Locate the cell with the specified text and output its [x, y] center coordinate. 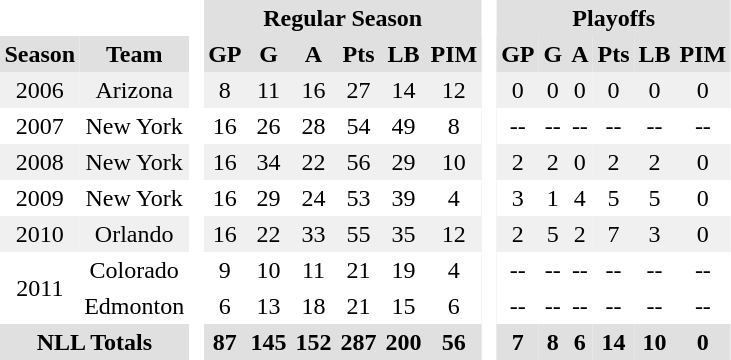
Edmonton [134, 306]
39 [404, 198]
Team [134, 54]
35 [404, 234]
2011 [40, 288]
Regular Season [343, 18]
18 [314, 306]
53 [358, 198]
2009 [40, 198]
145 [268, 342]
24 [314, 198]
Colorado [134, 270]
27 [358, 90]
13 [268, 306]
54 [358, 126]
28 [314, 126]
2008 [40, 162]
287 [358, 342]
1 [553, 198]
Playoffs [614, 18]
9 [225, 270]
15 [404, 306]
87 [225, 342]
49 [404, 126]
Arizona [134, 90]
2007 [40, 126]
26 [268, 126]
152 [314, 342]
34 [268, 162]
2006 [40, 90]
NLL Totals [94, 342]
Orlando [134, 234]
33 [314, 234]
55 [358, 234]
19 [404, 270]
2010 [40, 234]
Season [40, 54]
200 [404, 342]
